Provide the (x, y) coordinate of the cell's center where the given text is located.  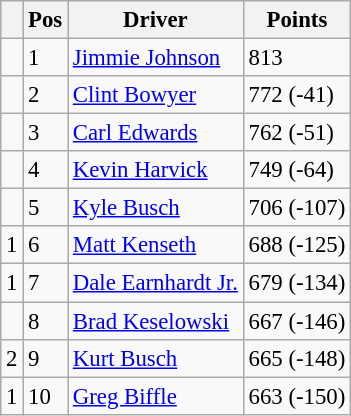
688 (-125) (296, 245)
813 (296, 58)
772 (-41) (296, 95)
706 (-107) (296, 208)
749 (-64) (296, 170)
3 (46, 133)
665 (-148) (296, 358)
762 (-51) (296, 133)
7 (46, 283)
Clint Bowyer (156, 95)
5 (46, 208)
Kurt Busch (156, 358)
Greg Biffle (156, 396)
Driver (156, 20)
Carl Edwards (156, 133)
Kevin Harvick (156, 170)
10 (46, 396)
663 (-150) (296, 396)
Pos (46, 20)
667 (-146) (296, 321)
Kyle Busch (156, 208)
Points (296, 20)
6 (46, 245)
4 (46, 170)
Matt Kenseth (156, 245)
Jimmie Johnson (156, 58)
8 (46, 321)
Brad Keselowski (156, 321)
679 (-134) (296, 283)
Dale Earnhardt Jr. (156, 283)
9 (46, 358)
